Search for the cell housing the specified text and yield its (x, y) center coordinate. 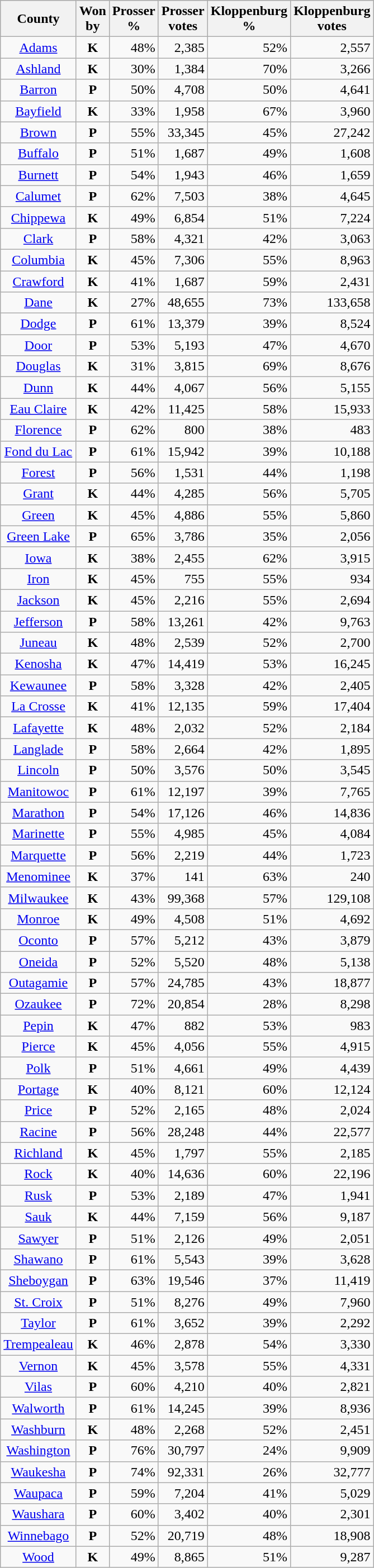
3,328 (183, 685)
Menominee (38, 876)
Kewaunee (38, 685)
La Crosse (38, 707)
28% (249, 1004)
483 (332, 430)
5,520 (183, 961)
2,219 (183, 855)
2,292 (332, 1323)
18,908 (332, 1536)
1,723 (332, 855)
3,578 (183, 1366)
133,658 (332, 303)
14,419 (183, 664)
Iron (38, 579)
Polk (38, 1068)
2,451 (332, 1429)
1,608 (332, 154)
2,051 (332, 1238)
27,242 (332, 132)
5,193 (183, 345)
Columbia (38, 260)
Bayfield (38, 111)
2,539 (183, 643)
32,777 (332, 1472)
7,765 (332, 792)
Chippewa (38, 217)
33% (134, 111)
14,245 (183, 1408)
Oconto (38, 940)
2,268 (183, 1429)
Ozaukee (38, 1004)
Richland (38, 1153)
69% (249, 366)
4,645 (332, 196)
Sawyer (38, 1238)
5,155 (332, 388)
Washington (38, 1451)
Racine (38, 1132)
County (38, 19)
8,298 (332, 1004)
8,524 (332, 324)
755 (183, 579)
70% (249, 69)
20,854 (183, 1004)
141 (183, 876)
Langlade (38, 749)
4,670 (332, 345)
24% (249, 1451)
2,878 (183, 1345)
92,331 (183, 1472)
Outagamie (38, 983)
2,664 (183, 749)
33,345 (183, 132)
4,285 (183, 494)
11,425 (183, 409)
Douglas (38, 366)
Forest (38, 473)
7,960 (332, 1302)
Adams (38, 47)
3,330 (332, 1345)
9,287 (332, 1557)
Kloppenburg % (249, 19)
Grant (38, 494)
Eau Claire (38, 409)
5,705 (332, 494)
Prosser votes (183, 19)
65% (134, 536)
2,056 (332, 536)
28,248 (183, 1132)
129,108 (332, 898)
Oneida (38, 961)
5,543 (183, 1259)
3,652 (183, 1323)
Shawano (38, 1259)
Crawford (38, 281)
8,865 (183, 1557)
9,187 (332, 1217)
Pierce (38, 1047)
Dane (38, 303)
Wood (38, 1557)
3,786 (183, 536)
2,184 (332, 728)
Brown (38, 132)
17,126 (183, 813)
3,879 (332, 940)
882 (183, 1026)
12,135 (183, 707)
2,455 (183, 557)
Washburn (38, 1429)
8,121 (183, 1089)
4,508 (183, 919)
3,063 (332, 239)
74% (134, 1472)
12,197 (183, 792)
Door (38, 345)
3,576 (183, 770)
9,909 (332, 1451)
14,836 (332, 813)
16,245 (332, 664)
8,963 (332, 260)
Monroe (38, 919)
5,860 (332, 515)
Kenosha (38, 664)
1,198 (332, 473)
10,188 (332, 451)
Green Lake (38, 536)
Ashland (38, 69)
Green (38, 515)
2,185 (332, 1153)
26% (249, 1472)
4,661 (183, 1068)
Sauk (38, 1217)
3,545 (332, 770)
1,958 (183, 111)
15,942 (183, 451)
Sheboygan (38, 1280)
2,189 (183, 1195)
5,138 (332, 961)
30,797 (183, 1451)
Waupaca (38, 1493)
Manitowoc (38, 792)
13,261 (183, 622)
1,659 (332, 175)
31% (134, 366)
Rusk (38, 1195)
22,577 (332, 1132)
3,266 (332, 69)
13,379 (183, 324)
2,165 (183, 1111)
2,431 (332, 281)
Jefferson (38, 622)
Waukesha (38, 1472)
18,877 (332, 983)
2,557 (332, 47)
2,821 (332, 1387)
Won by (93, 19)
Marinette (38, 834)
11,419 (332, 1280)
3,915 (332, 557)
4,641 (332, 90)
Marathon (38, 813)
Pepin (38, 1026)
30% (134, 69)
Lafayette (38, 728)
2,126 (183, 1238)
934 (332, 579)
Burnett (38, 175)
Waushara (38, 1514)
1,797 (183, 1153)
7,159 (183, 1217)
17,404 (332, 707)
9,763 (332, 622)
1,895 (332, 749)
2,024 (332, 1111)
3,402 (183, 1514)
4,439 (332, 1068)
Calumet (38, 196)
4,886 (183, 515)
7,204 (183, 1493)
1,384 (183, 69)
5,029 (332, 1493)
24,785 (183, 983)
2,032 (183, 728)
7,306 (183, 260)
St. Croix (38, 1302)
3,960 (332, 111)
7,224 (332, 217)
3,628 (332, 1259)
8,276 (183, 1302)
Jackson (38, 600)
240 (332, 876)
Juneau (38, 643)
Taylor (38, 1323)
19,546 (183, 1280)
15,933 (332, 409)
Kloppenburg votes (332, 19)
4,067 (183, 388)
4,321 (183, 239)
800 (183, 430)
2,700 (332, 643)
72% (134, 1004)
99,368 (183, 898)
983 (332, 1026)
22,196 (332, 1174)
Florence (38, 430)
Marquette (38, 855)
2,405 (332, 685)
Vernon (38, 1366)
Walworth (38, 1408)
Trempealeau (38, 1345)
4,056 (183, 1047)
Prosser % (134, 19)
1,941 (332, 1195)
8,676 (332, 366)
1,943 (183, 175)
4,708 (183, 90)
Lincoln (38, 770)
Fond du Lac (38, 451)
3,815 (183, 366)
Portage (38, 1089)
4,692 (332, 919)
12,124 (332, 1089)
20,719 (183, 1536)
Dodge (38, 324)
Winnebago (38, 1536)
4,331 (332, 1366)
Buffalo (38, 154)
4,915 (332, 1047)
Dunn (38, 388)
67% (249, 111)
4,985 (183, 834)
2,694 (332, 600)
Barron (38, 90)
6,854 (183, 217)
35% (249, 536)
2,216 (183, 600)
76% (134, 1451)
4,084 (332, 834)
73% (249, 303)
2,301 (332, 1514)
Rock (38, 1174)
14,636 (183, 1174)
1,531 (183, 473)
4,210 (183, 1387)
48,655 (183, 303)
7,503 (183, 196)
8,936 (332, 1408)
Price (38, 1111)
Clark (38, 239)
Milwaukee (38, 898)
Iowa (38, 557)
5,212 (183, 940)
Vilas (38, 1387)
27% (134, 303)
2,385 (183, 47)
